Determine the (X, Y) coordinate at the center of the cell enclosing the given text.  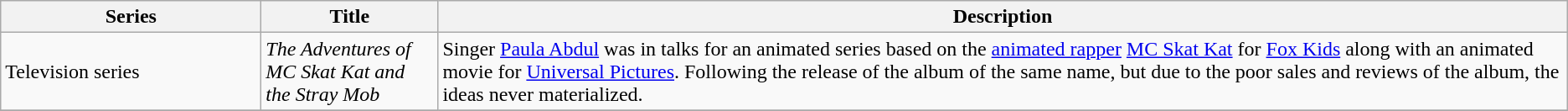
Television series (131, 71)
Series (131, 17)
Description (1003, 17)
The Adventures of MC Skat Kat and the Stray Mob (350, 71)
Title (350, 17)
